Detect which cell encompasses the target text, then output its [X, Y] center coordinate. 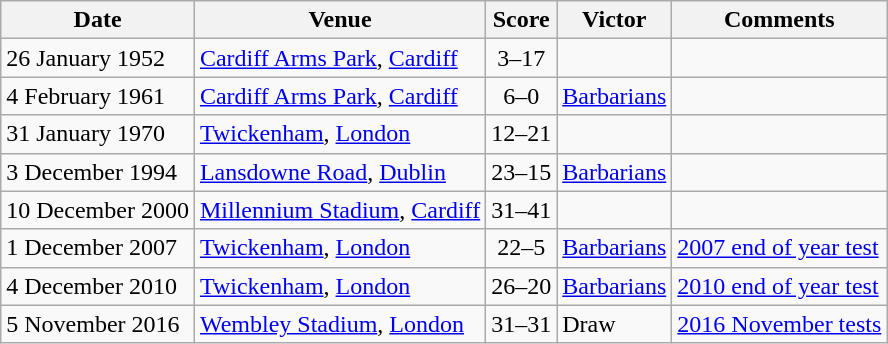
31–41 [522, 210]
23–15 [522, 172]
31 January 1970 [98, 134]
26 January 1952 [98, 58]
Draw [614, 324]
2010 end of year test [780, 286]
5 November 2016 [98, 324]
Date [98, 20]
1 December 2007 [98, 248]
3–17 [522, 58]
Victor [614, 20]
Comments [780, 20]
Millennium Stadium, Cardiff [340, 210]
31–31 [522, 324]
4 February 1961 [98, 96]
4 December 2010 [98, 286]
26–20 [522, 286]
12–21 [522, 134]
Score [522, 20]
6–0 [522, 96]
Lansdowne Road, Dublin [340, 172]
10 December 2000 [98, 210]
Venue [340, 20]
22–5 [522, 248]
2007 end of year test [780, 248]
3 December 1994 [98, 172]
Wembley Stadium, London [340, 324]
2016 November tests [780, 324]
